Provide the (X, Y) coordinate of the cell's center where the given text is located.  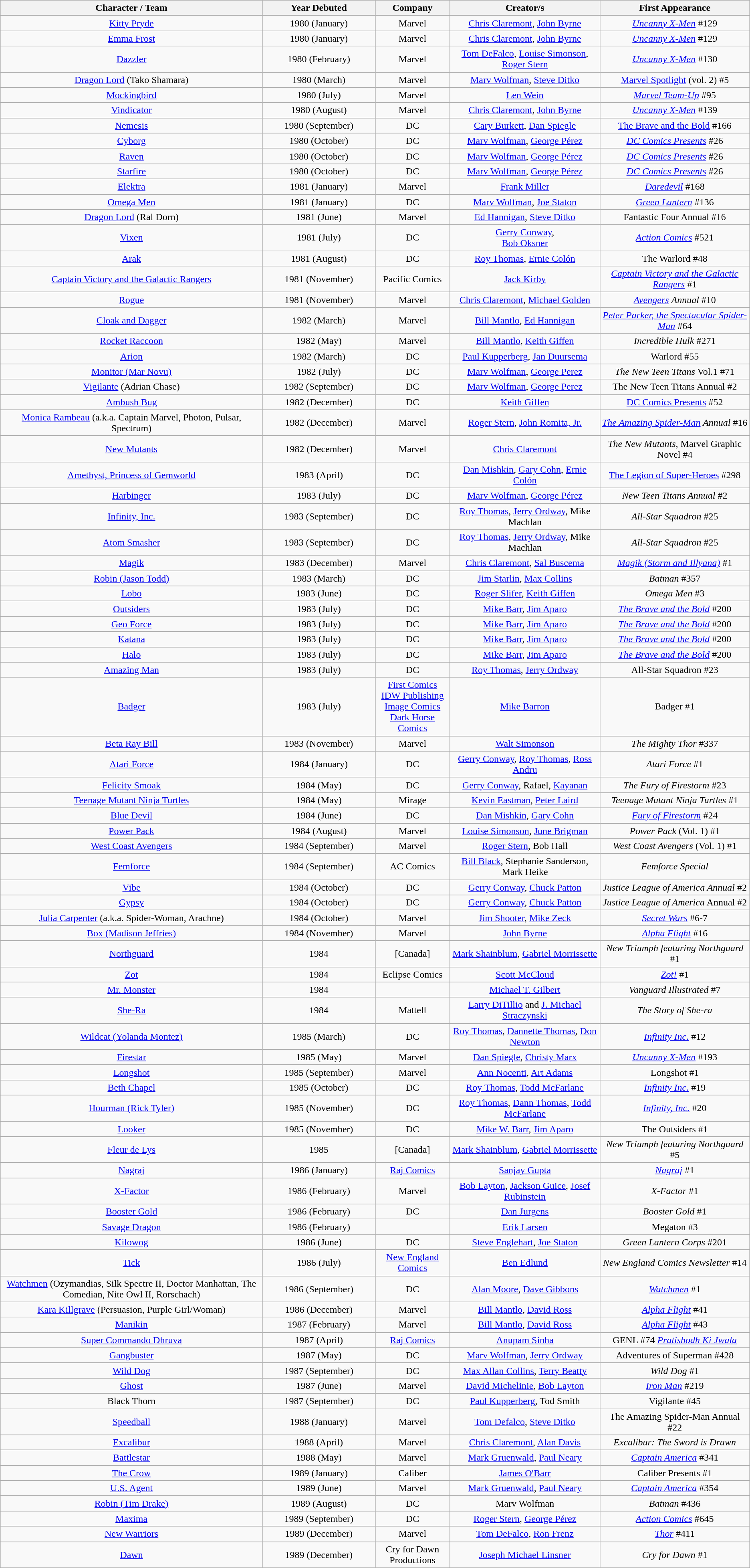
Rogue (131, 300)
Manikin (131, 1325)
New Triumph featuring Northguard #1 (675, 954)
Walt Simonson (525, 744)
Arion (131, 356)
Felicity Smoak (131, 785)
Power Pack (131, 831)
1987 (February) (319, 1325)
Monica Rambeau (a.k.a. Captain Marvel, Photon, Pulsar, Spectrum) (131, 422)
1985 (May) (319, 1057)
Dan Spiegle, Christy Marx (525, 1057)
Batman #436 (675, 1503)
The Amazing Spider-Man Annual #22 (675, 1421)
Infinity Inc. #19 (675, 1087)
Tom DeFalco, Ron Frenz (525, 1534)
Keith Giffen (525, 402)
Gangbuster (131, 1355)
Green Lantern Corps #201 (675, 1242)
1984 (August) (319, 831)
Gerry Conway, Roy Thomas, Ross Andru (525, 764)
Paul Kupperberg, Tod Smith (525, 1401)
1986 (January) (319, 1170)
She-Ra (131, 1010)
The Fury of Firestorm #23 (675, 785)
Raven (131, 156)
Mattell (413, 1010)
New Triumph featuring Northguard #5 (675, 1150)
Vindicator (131, 110)
Starfire (131, 171)
Roy Thomas, Dann Thomas, Todd McFarlane (525, 1108)
Omega Men (131, 202)
Warlord #55 (675, 356)
Bill Mantlo, Keith Giffen (525, 341)
1986 (July) (319, 1263)
Jack Kirby (525, 279)
Kara Killgrave (Persuasion, Purple Girl/Woman) (131, 1309)
West Coast Avengers (Vol. 1) #1 (675, 846)
Wildcat (Yolanda Montez) (131, 1037)
Bill Black, Stephanie Sanderson, Mark Heike (525, 867)
GENL #74 Pratishodh Ki Jwala (675, 1340)
Super Commando Dhruva (131, 1340)
Creator/s (525, 8)
X-Factor (131, 1191)
1987 (April) (319, 1340)
Atom Smasher (131, 543)
Roger Stern, Bob Hall (525, 846)
Femforce Special (675, 867)
The New Teen Titans Annual #2 (675, 387)
Max Allan Collins, Terry Beatty (525, 1370)
Uncanny X-Men #193 (675, 1057)
The New Mutants, Marvel Graphic Novel #4 (675, 449)
1989 (September) (319, 1519)
Cary Burkett, Dan Spiegle (525, 125)
Steve Englehart, Joe Staton (525, 1242)
1985 (319, 1150)
1987 (May) (319, 1355)
1986 (September) (319, 1289)
Kitty Pryde (131, 23)
Box (Madison Jeffries) (131, 933)
Caliber (413, 1473)
Beth Chapel (131, 1087)
Nagraj (131, 1170)
1981 (August) (319, 259)
Excalibur: The Sword is Drawn (675, 1443)
Chris Claremont, Alan Davis (525, 1443)
Caliber Presents #1 (675, 1473)
1980 (July) (319, 95)
Amethyst, Princess of Gemworld (131, 475)
Adventures of Superman #428 (675, 1355)
The Story of She-ra (675, 1010)
New Warriors (131, 1534)
Gerry Conway, Rafael, Kayanan (525, 785)
Joseph Michael Linsner (525, 1554)
The Crow (131, 1473)
New England Comics (413, 1263)
All-Star Squadron #23 (675, 670)
Rocket Raccoon (131, 341)
Outsiders (131, 609)
Tick (131, 1263)
AC Comics (413, 867)
Katana (131, 639)
1983 (December) (319, 563)
Zot! #1 (675, 974)
1989 (January) (319, 1473)
Alpha Flight #16 (675, 933)
Bill Mantlo, Ed Hannigan (525, 321)
Frank Miller (525, 186)
1983 (April) (319, 475)
Alpha Flight #41 (675, 1309)
Wild Dog (131, 1370)
Dragon Lord (Tako Shamara) (131, 80)
Company (413, 8)
Cry for Dawn #1 (675, 1554)
Louise Simonson, June Brigman (525, 831)
Monitor (Mar Novu) (131, 372)
Daredevil #168 (675, 186)
Uncanny X-Men #130 (675, 59)
Captain Victory and the Galactic Rangers (131, 279)
1987 (June) (319, 1386)
Beta Ray Bill (131, 744)
Ed Hannigan, Steve Ditko (525, 217)
Looker (131, 1129)
Paul Kupperberg, Jan Duursema (525, 356)
Year Debuted (319, 8)
Sanjay Gupta (525, 1170)
Longshot #1 (675, 1072)
Ambush Bug (131, 402)
Roger Slifer, Keith Giffen (525, 594)
Incredible Hulk #271 (675, 341)
Kilowog (131, 1242)
Chris Claremont (525, 449)
1984 (November) (319, 933)
Magik (Storm and Illyana) #1 (675, 563)
Ghost (131, 1386)
Badger #1 (675, 707)
Firestar (131, 1057)
Roy Thomas, Ernie Colón (525, 259)
Battlestar (131, 1458)
Peter Parker, the Spectacular Spider-Man #64 (675, 321)
Scott McCloud (525, 974)
Action Comics #521 (675, 238)
The Outsiders #1 (675, 1129)
Halo (131, 655)
Longshot (131, 1072)
Power Pack (Vol. 1) #1 (675, 831)
Roger Stern, John Romita, Jr. (525, 422)
New Mutants (131, 449)
Teenage Mutant Ninja Turtles (131, 800)
Captain America #354 (675, 1488)
Secret Wars #6-7 (675, 918)
Mike Barron (525, 707)
1980 (August) (319, 110)
Amazing Man (131, 670)
Nagraj #1 (675, 1170)
Cyborg (131, 141)
Jim Starlin, Max Collins (525, 578)
Marv Wolfman, Steve Ditko (525, 80)
Badger (131, 707)
Booster Gold (131, 1212)
Wild Dog #1 (675, 1370)
Robin (Jason Todd) (131, 578)
Marv Wolfman, Jerry Ordway (525, 1355)
1983 (November) (319, 744)
Fantastic Four Annual #16 (675, 217)
The New Teen Titans Vol.1 #71 (675, 372)
Dawn (131, 1554)
Tom DeFalco, Louise Simonson, Roger Stern (525, 59)
Arak (131, 259)
Alpha Flight #43 (675, 1325)
Robin (Tim Drake) (131, 1503)
New England Comics Newsletter #14 (675, 1263)
Zot (131, 974)
1988 (April) (319, 1443)
Dazzler (131, 59)
Roy Thomas, Dannette Thomas, Don Newton (525, 1037)
Avengers Annual #10 (675, 300)
James O'Barr (525, 1473)
Booster Gold #1 (675, 1212)
Watchmen (Ozymandias, Silk Spectre II, Doctor Manhattan, The Comedian, Nite Owl II, Rorschach) (131, 1289)
Captain Victory and the Galactic Rangers #1 (675, 279)
1980 (March) (319, 80)
Len Wein (525, 95)
Black Thorn (131, 1401)
Jim Shooter, Mike Zeck (525, 918)
Thor #411 (675, 1534)
John Byrne (525, 933)
David Michelinie, Bob Layton (525, 1386)
1985 (September) (319, 1072)
1981 (July) (319, 238)
Infinity Inc. #12 (675, 1037)
Blue Devil (131, 815)
The Mighty Thor #337 (675, 744)
Marv Wolfman (525, 1503)
Dragon Lord (Ral Dorn) (131, 217)
Mr. Monster (131, 990)
Vixen (131, 238)
Eclipse Comics (413, 974)
Mockingbird (131, 95)
Northguard (131, 954)
1988 (January) (319, 1421)
First ComicsIDW Publishing Image Comics Dark Horse Comics (413, 707)
U.S. Agent (131, 1488)
Savage Dragon (131, 1227)
West Coast Avengers (131, 846)
Teenage Mutant Ninja Turtles #1 (675, 800)
Vibe (131, 887)
Erik Larsen (525, 1227)
The Legion of Super-Heroes #298 (675, 475)
1982 (May) (319, 341)
Atari Force #1 (675, 764)
Anupam Sinha (525, 1340)
Omega Men #3 (675, 594)
Captain America #341 (675, 1458)
1986 (December) (319, 1309)
Julia Carpenter (a.k.a. Spider-Woman, Arachne) (131, 918)
New Teen Titans Annual #2 (675, 495)
First Appearance (675, 8)
Pacific Comics (413, 279)
Cry for Dawn Productions (413, 1554)
Iron Man #219 (675, 1386)
Elektra (131, 186)
Infinity, Inc. (131, 516)
1980 (February) (319, 59)
Kevin Eastman, Peter Laird (525, 800)
Gypsy (131, 903)
Fleur de Lys (131, 1150)
1982 (July) (319, 372)
1983 (March) (319, 578)
Ann Nocenti, Art Adams (525, 1072)
Bob Layton, Jackson Guice, Josef Rubinstein (525, 1191)
Batman #357 (675, 578)
X-Factor #1 (675, 1191)
Speedball (131, 1421)
Marv Wolfman, Joe Staton (525, 202)
Tom Defalco, Steve Ditko (525, 1421)
1989 (August) (319, 1503)
The Amazing Spider-Man Annual #16 (675, 422)
1986 (June) (319, 1242)
Hourman (Rick Tyler) (131, 1108)
Larry DiTillio and J. Michael Straczynski (525, 1010)
Emma Frost (131, 38)
Marvel Team-Up #95 (675, 95)
Roy Thomas, Todd McFarlane (525, 1087)
1984 (June) (319, 815)
Watchmen #1 (675, 1289)
Infinity, Inc. #20 (675, 1108)
Marvel Spotlight (vol. 2) #5 (675, 80)
Dan Jurgens (525, 1212)
Chris Claremont, Michael Golden (525, 300)
Vigilante #45 (675, 1401)
Mike W. Barr, Jim Aparo (525, 1129)
1989 (June) (319, 1488)
Michael T. Gilbert (525, 990)
Harbinger (131, 495)
Green Lantern #136 (675, 202)
1981 (June) (319, 217)
1980 (September) (319, 125)
Chris Claremont, Sal Buscema (525, 563)
Fury of Firestorm #24 (675, 815)
Maxima (131, 1519)
The Brave and the Bold #166 (675, 125)
Dan Mishkin, Gary Cohn, Ernie Colón (525, 475)
Cloak and Dagger (131, 321)
Femforce (131, 867)
Character / Team (131, 8)
Atari Force (131, 764)
DC Comics Presents #52 (675, 402)
Gerry Conway,Bob Oksner (525, 238)
Roger Stern, George Pérez (525, 1519)
1983 (June) (319, 594)
1985 (March) (319, 1037)
Dan Mishkin, Gary Cohn (525, 815)
Geo Force (131, 624)
Megaton #3 (675, 1227)
Excalibur (131, 1443)
Mirage (413, 800)
1982 (September) (319, 387)
The Warlord #48 (675, 259)
1984 (January) (319, 764)
Vanguard Illustrated #7 (675, 990)
Vigilante (Adrian Chase) (131, 387)
Alan Moore, Dave Gibbons (525, 1289)
1985 (October) (319, 1087)
Uncanny X-Men #139 (675, 110)
1988 (May) (319, 1458)
Ben Edlund (525, 1263)
Magik (131, 563)
Action Comics #645 (675, 1519)
Roy Thomas, Jerry Ordway (525, 670)
Lobo (131, 594)
Nemesis (131, 125)
